Search for the cell housing the specified text and yield its (x, y) center coordinate. 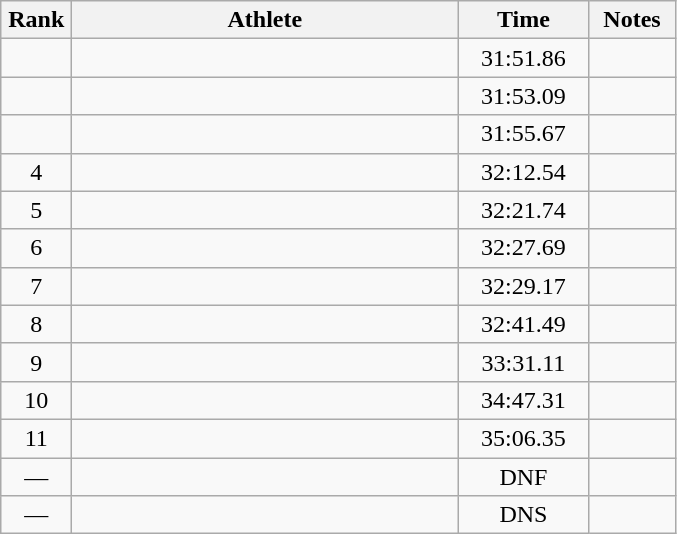
32:27.69 (524, 248)
4 (36, 172)
32:12.54 (524, 172)
Rank (36, 20)
31:51.86 (524, 58)
34:47.31 (524, 400)
Time (524, 20)
33:31.11 (524, 362)
11 (36, 438)
32:29.17 (524, 286)
8 (36, 324)
9 (36, 362)
31:53.09 (524, 96)
Athlete (265, 20)
32:41.49 (524, 324)
31:55.67 (524, 134)
5 (36, 210)
DNS (524, 515)
6 (36, 248)
7 (36, 286)
35:06.35 (524, 438)
10 (36, 400)
32:21.74 (524, 210)
Notes (632, 20)
DNF (524, 477)
